Determine the (X, Y) coordinate at the center of the cell enclosing the given text.  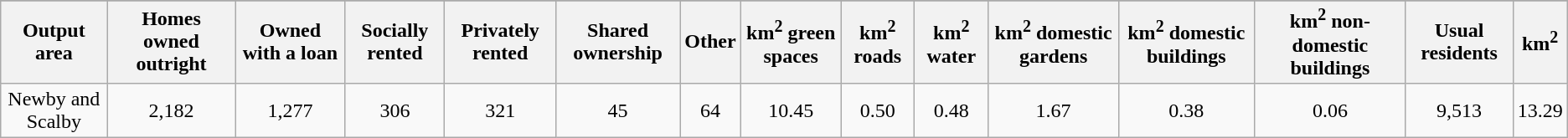
2,182 (171, 110)
Output area (54, 42)
0.06 (1330, 110)
13.29 (1540, 110)
km2 domestic gardens (1054, 42)
km2 green spaces (791, 42)
1.67 (1054, 110)
Owned with a loan (290, 42)
km2 non-domestic buildings (1330, 42)
10.45 (791, 110)
Privately rented (500, 42)
321 (500, 110)
km2 roads (878, 42)
64 (710, 110)
km2 (1540, 42)
Socially rented (395, 42)
0.48 (952, 110)
306 (395, 110)
45 (617, 110)
Shared ownership (617, 42)
1,277 (290, 110)
9,513 (1459, 110)
Other (710, 42)
km2 water (952, 42)
Newby and Scalby (54, 110)
0.38 (1186, 110)
km2 domestic buildings (1186, 42)
Usual residents (1459, 42)
Homes owned outright (171, 42)
0.50 (878, 110)
